Identify which cell holds the provided text, then report its [X, Y] central coordinate. 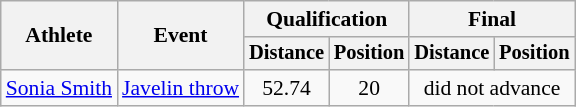
Qualification [326, 19]
Final [492, 19]
Javelin throw [180, 88]
20 [369, 88]
did not advance [492, 88]
52.74 [286, 88]
Sonia Smith [59, 88]
Event [180, 36]
Athlete [59, 36]
